Return the [X, Y] coordinate for the center point of the cell that contains the specified text.  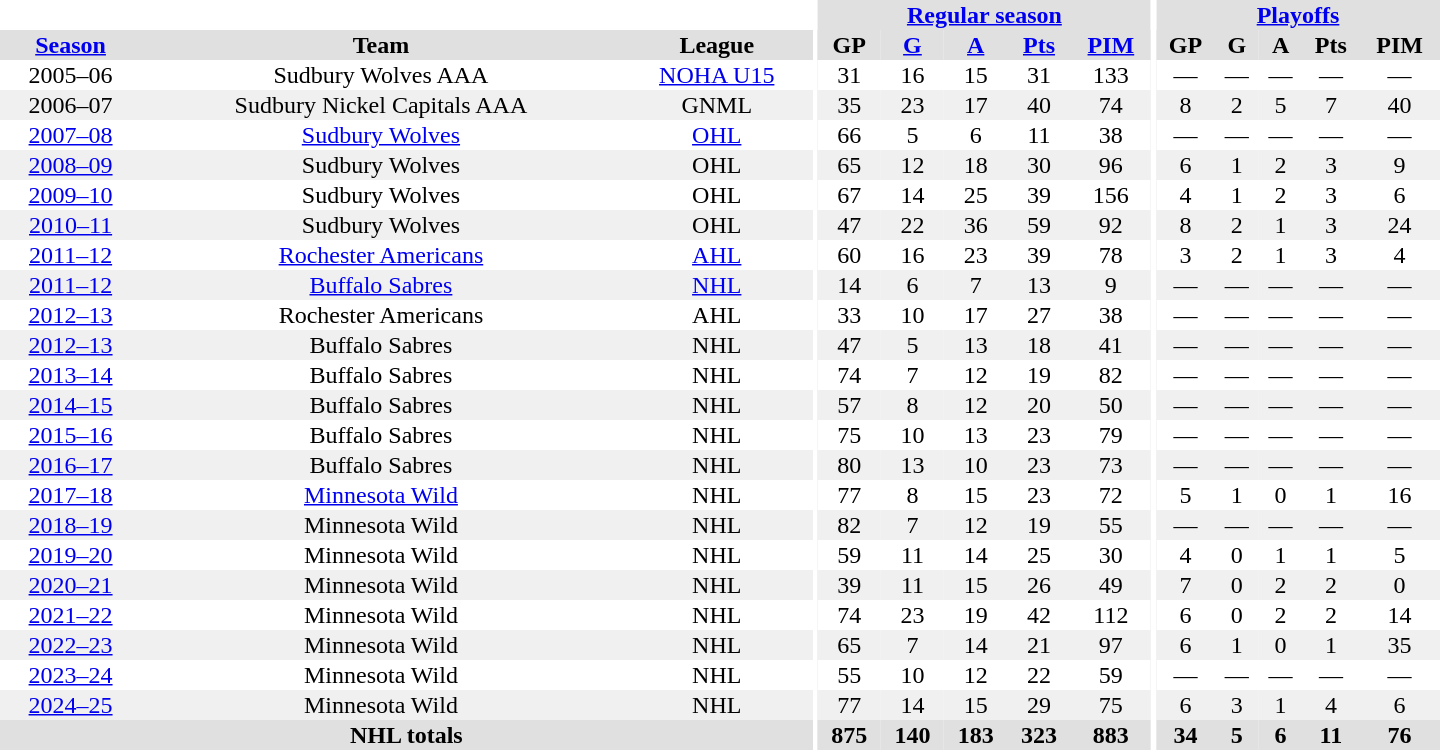
Season [70, 45]
2006–07 [70, 105]
2009–10 [70, 195]
2007–08 [70, 135]
League [717, 45]
26 [1038, 585]
2005–06 [70, 75]
2016–17 [70, 465]
NHL totals [406, 735]
Team [381, 45]
57 [850, 405]
42 [1038, 615]
50 [1112, 405]
112 [1112, 615]
79 [1112, 435]
97 [1112, 645]
Regular season [985, 15]
2008–09 [70, 165]
133 [1112, 75]
2013–14 [70, 375]
20 [1038, 405]
92 [1112, 225]
GNML [717, 105]
21 [1038, 645]
33 [850, 315]
36 [976, 225]
34 [1186, 735]
2023–24 [70, 675]
27 [1038, 315]
156 [1112, 195]
73 [1112, 465]
2019–20 [70, 555]
140 [912, 735]
Sudbury Nickel Capitals AAA [381, 105]
NOHA U15 [717, 75]
883 [1112, 735]
2017–18 [70, 495]
2024–25 [70, 705]
2014–15 [70, 405]
2010–11 [70, 225]
Sudbury Wolves AAA [381, 75]
72 [1112, 495]
41 [1112, 345]
2020–21 [70, 585]
323 [1038, 735]
183 [976, 735]
Playoffs [1298, 15]
24 [1400, 225]
29 [1038, 705]
66 [850, 135]
78 [1112, 255]
76 [1400, 735]
2015–16 [70, 435]
60 [850, 255]
2018–19 [70, 525]
2021–22 [70, 615]
49 [1112, 585]
2022–23 [70, 645]
875 [850, 735]
67 [850, 195]
96 [1112, 165]
80 [850, 465]
